Provide the [X, Y] coordinate of the cell's center where the given text is located.  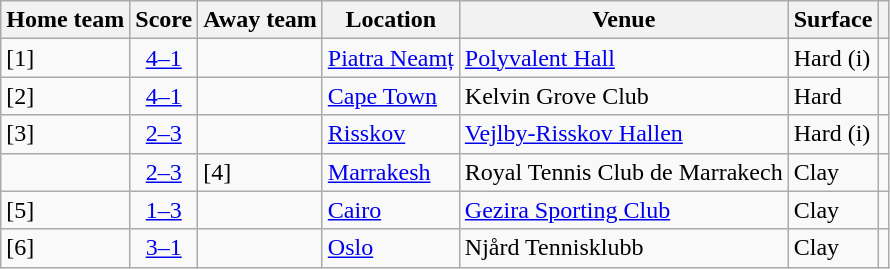
Gezira Sporting Club [624, 210]
Hard [833, 96]
Score [164, 20]
Vejlby-Risskov Hallen [624, 134]
Njård Tennisklubb [624, 248]
Marrakesh [390, 172]
Cape Town [390, 96]
Venue [624, 20]
[2] [66, 96]
[6] [66, 248]
1–3 [164, 210]
Polyvalent Hall [624, 58]
[5] [66, 210]
[1] [66, 58]
Cairo [390, 210]
Home team [66, 20]
[3] [66, 134]
Oslo [390, 248]
Surface [833, 20]
Location [390, 20]
Kelvin Grove Club [624, 96]
Piatra Neamț [390, 58]
Risskov [390, 134]
[4] [260, 172]
Royal Tennis Club de Marrakech [624, 172]
3–1 [164, 248]
Away team [260, 20]
